Provide the (X, Y) coordinate of the cell's center where the given text is located.  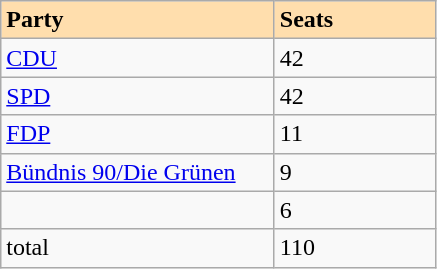
total (138, 248)
11 (354, 134)
Bündnis 90/Die Grünen (138, 172)
FDP (138, 134)
CDU (138, 58)
Party (138, 20)
110 (354, 248)
Seats (354, 20)
SPD (138, 96)
9 (354, 172)
6 (354, 210)
